Search for the cell housing the specified text and yield its (x, y) center coordinate. 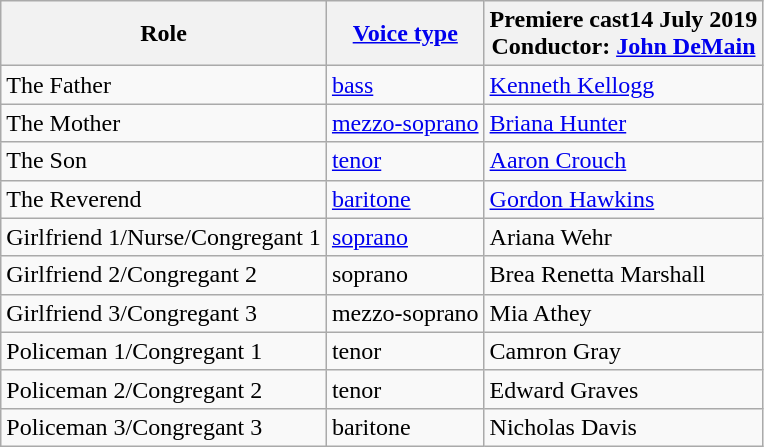
Policeman 1/Congregant 1 (164, 351)
bass (405, 85)
Policeman 2/Congregant 2 (164, 389)
The Son (164, 161)
Girlfriend 3/Congregant 3 (164, 313)
Voice type (405, 34)
The Reverend (164, 199)
Premiere cast14 July 2019Conductor: John DeMain (624, 34)
The Mother (164, 123)
Kenneth Kellogg (624, 85)
Policeman 3/Congregant 3 (164, 427)
Edward Graves (624, 389)
The Father (164, 85)
Camron Gray (624, 351)
Brea Renetta Marshall (624, 275)
Briana Hunter (624, 123)
Girlfriend 1/Nurse/Congregant 1 (164, 237)
Gordon Hawkins (624, 199)
Mia Athey (624, 313)
Nicholas Davis (624, 427)
Ariana Wehr (624, 237)
Aaron Crouch (624, 161)
Role (164, 34)
Girlfriend 2/Congregant 2 (164, 275)
